Return the (X, Y) coordinate for the center point of the cell that contains the specified text.  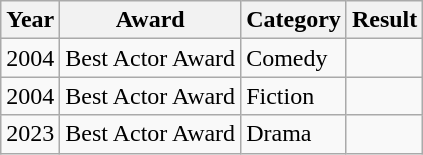
Fiction (294, 96)
2023 (30, 134)
Drama (294, 134)
Category (294, 20)
Comedy (294, 58)
Award (150, 20)
Year (30, 20)
Result (384, 20)
